Output the (x, y) coordinate of the center of the cell containing the given text.  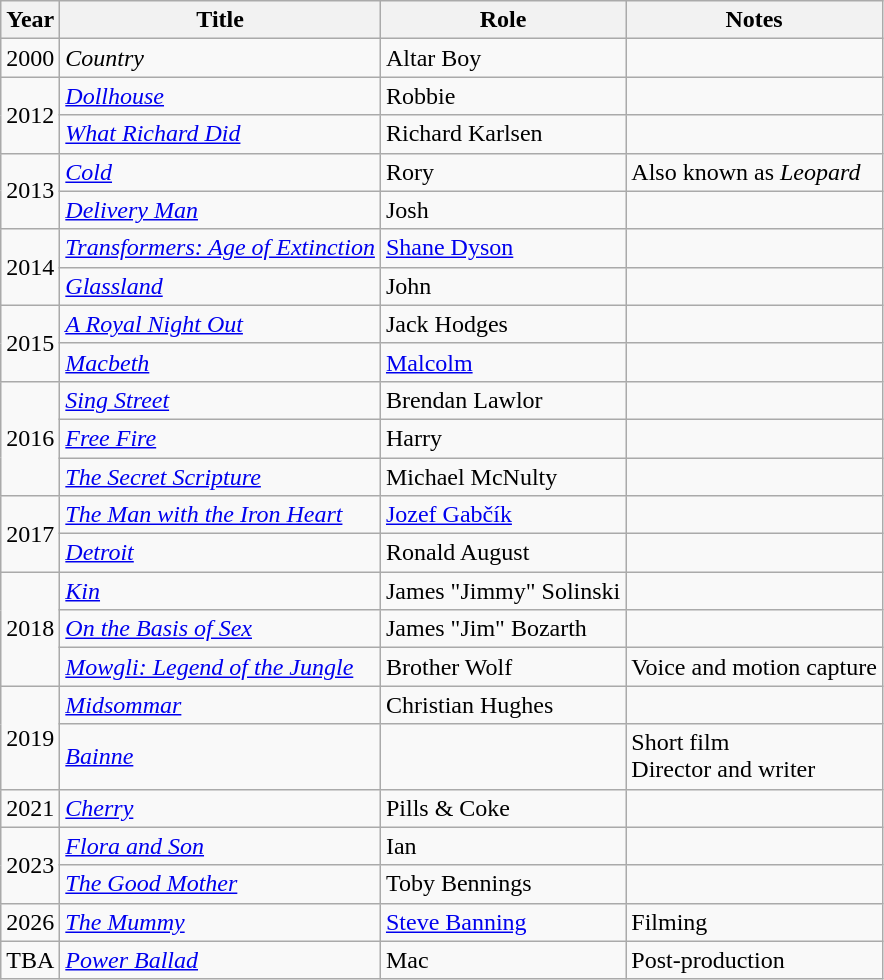
James "Jimmy" Solinski (502, 591)
2015 (30, 343)
Christian Hughes (502, 705)
Detroit (220, 553)
Richard Karlsen (502, 134)
Role (502, 20)
Kin (220, 591)
Title (220, 20)
Steve Banning (502, 922)
Delivery Man (220, 210)
Country (220, 58)
Altar Boy (502, 58)
Free Fire (220, 438)
Bainne (220, 756)
2021 (30, 808)
Short filmDirector and writer (754, 756)
2000 (30, 58)
The Mummy (220, 922)
Brendan Lawlor (502, 400)
Michael McNulty (502, 477)
Dollhouse (220, 96)
Flora and Son (220, 846)
Harry (502, 438)
Filming (754, 922)
Sing Street (220, 400)
Jozef Gabčík (502, 515)
Macbeth (220, 362)
On the Basis of Sex (220, 629)
TBA (30, 960)
Power Ballad (220, 960)
Post-production (754, 960)
2023 (30, 865)
Toby Bennings (502, 884)
Mac (502, 960)
2017 (30, 534)
Shane Dyson (502, 248)
Pills & Coke (502, 808)
Notes (754, 20)
Mowgli: Legend of the Jungle (220, 667)
Cherry (220, 808)
2019 (30, 738)
Robbie (502, 96)
Ian (502, 846)
2018 (30, 629)
Transformers: Age of Extinction (220, 248)
Glassland (220, 286)
What Richard Did (220, 134)
2012 (30, 115)
2014 (30, 267)
James "Jim" Bozarth (502, 629)
Malcolm (502, 362)
Year (30, 20)
Ronald August (502, 553)
Also known as Leopard (754, 172)
Voice and motion capture (754, 667)
Rory (502, 172)
Cold (220, 172)
The Man with the Iron Heart (220, 515)
A Royal Night Out (220, 324)
The Secret Scripture (220, 477)
Josh (502, 210)
John (502, 286)
2026 (30, 922)
Midsommar (220, 705)
2013 (30, 191)
The Good Mother (220, 884)
2016 (30, 438)
Brother Wolf (502, 667)
Jack Hodges (502, 324)
